Capture the cell that displays the provided text and extract its (x, y) central coordinate. 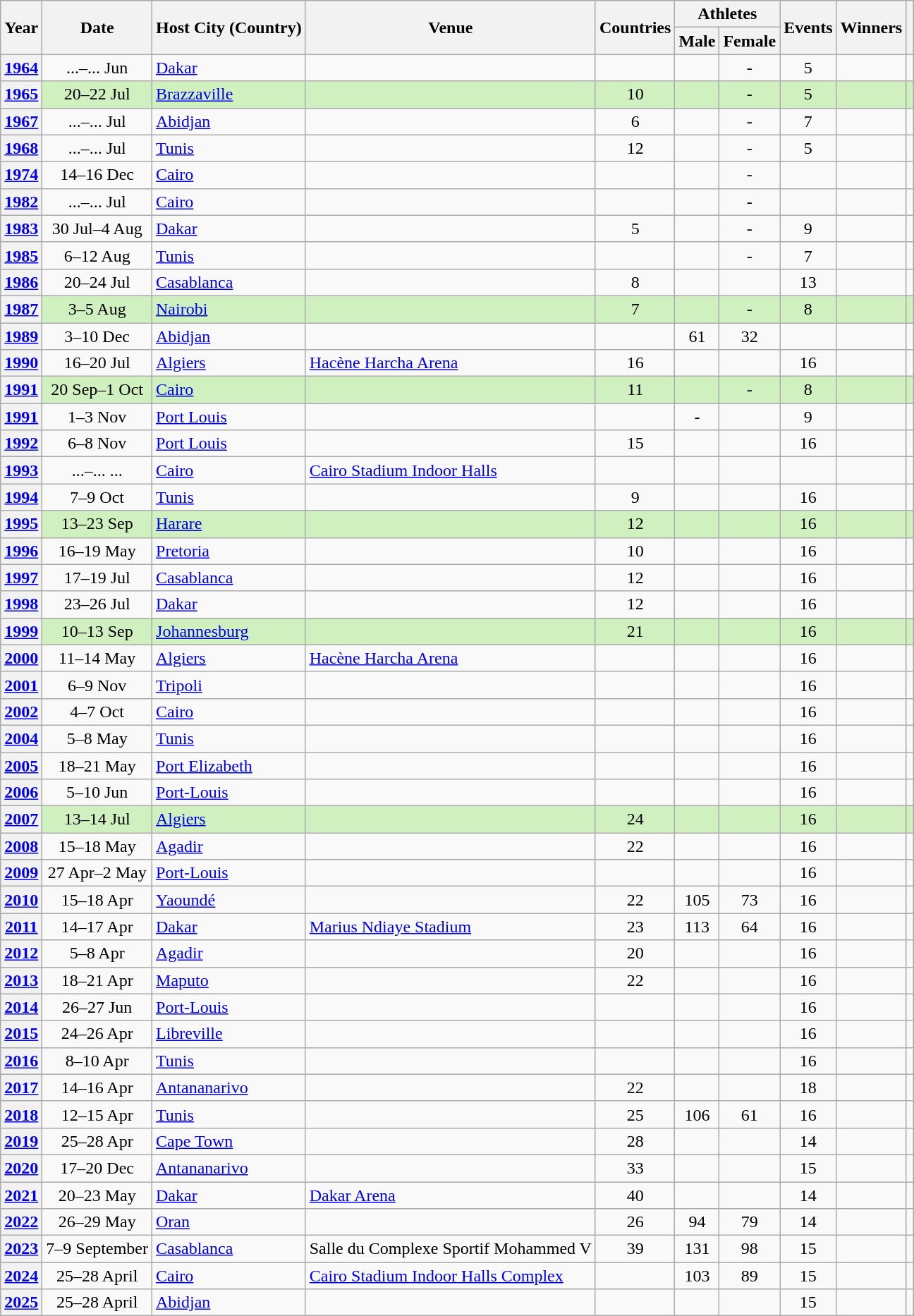
Port Elizabeth (229, 765)
2018 (21, 1114)
15–18 May (97, 846)
11 (635, 390)
2020 (21, 1168)
15–18 Apr (97, 900)
2009 (21, 873)
Male (697, 41)
Salle du Complexe Sportif Mohammed V (450, 1249)
...–... ... (97, 470)
1965 (21, 95)
2011 (21, 927)
2014 (21, 1007)
27 Apr–2 May (97, 873)
2025 (21, 1303)
26 (635, 1222)
1990 (21, 363)
20 Sep–1 Oct (97, 390)
89 (750, 1276)
2022 (21, 1222)
5–8 May (97, 738)
18–21 May (97, 765)
17–19 Jul (97, 578)
6–12 Aug (97, 255)
4–7 Oct (97, 712)
Harare (229, 524)
2019 (21, 1141)
2012 (21, 954)
5–10 Jun (97, 793)
26–29 May (97, 1222)
Marius Ndiaye Stadium (450, 927)
1964 (21, 68)
26–27 Jun (97, 1007)
Tripoli (229, 685)
1968 (21, 148)
Date (97, 28)
2007 (21, 820)
20–24 Jul (97, 282)
2023 (21, 1249)
2010 (21, 900)
1982 (21, 202)
10–13 Sep (97, 631)
8–10 Apr (97, 1061)
6–9 Nov (97, 685)
...–... Jun (97, 68)
Nairobi (229, 309)
3–5 Aug (97, 309)
1995 (21, 524)
79 (750, 1222)
40 (635, 1195)
7–9 September (97, 1249)
1987 (21, 309)
Dakar Arena (450, 1195)
28 (635, 1141)
1992 (21, 444)
2001 (21, 685)
30 Jul–4 Aug (97, 229)
32 (750, 336)
Yaoundé (229, 900)
17–20 Dec (97, 1168)
1997 (21, 578)
14–17 Apr (97, 927)
2008 (21, 846)
18–21 Apr (97, 980)
14–16 Dec (97, 175)
Venue (450, 28)
1998 (21, 604)
2013 (21, 980)
113 (697, 927)
Athletes (728, 14)
Cairo Stadium Indoor Halls Complex (450, 1276)
20–23 May (97, 1195)
13–23 Sep (97, 524)
2021 (21, 1195)
1994 (21, 497)
13–14 Jul (97, 820)
12–15 Apr (97, 1114)
16–20 Jul (97, 363)
1985 (21, 255)
21 (635, 631)
Events (808, 28)
105 (697, 900)
23–26 Jul (97, 604)
103 (697, 1276)
Year (21, 28)
Libreville (229, 1034)
73 (750, 900)
16–19 May (97, 551)
1967 (21, 121)
2005 (21, 765)
5–8 Apr (97, 954)
106 (697, 1114)
1993 (21, 470)
2024 (21, 1276)
Countries (635, 28)
2017 (21, 1087)
2004 (21, 738)
Oran (229, 1222)
1996 (21, 551)
1974 (21, 175)
2015 (21, 1034)
33 (635, 1168)
25 (635, 1114)
2006 (21, 793)
94 (697, 1222)
25–28 Apr (97, 1141)
3–10 Dec (97, 336)
13 (808, 282)
1–3 Nov (97, 417)
2000 (21, 658)
1983 (21, 229)
2002 (21, 712)
131 (697, 1249)
Pretoria (229, 551)
14–16 Apr (97, 1087)
1999 (21, 631)
6 (635, 121)
7–9 Oct (97, 497)
24 (635, 820)
Cape Town (229, 1141)
39 (635, 1249)
11–14 May (97, 658)
Brazzaville (229, 95)
20 (635, 954)
Cairo Stadium Indoor Halls (450, 470)
Host City (Country) (229, 28)
23 (635, 927)
2016 (21, 1061)
Winners (872, 28)
Female (750, 41)
1989 (21, 336)
1986 (21, 282)
24–26 Apr (97, 1034)
18 (808, 1087)
98 (750, 1249)
20–22 Jul (97, 95)
Maputo (229, 980)
6–8 Nov (97, 444)
64 (750, 927)
Johannesburg (229, 631)
